Find where the given text appears and provide that cell's center as (x, y) coordinate. 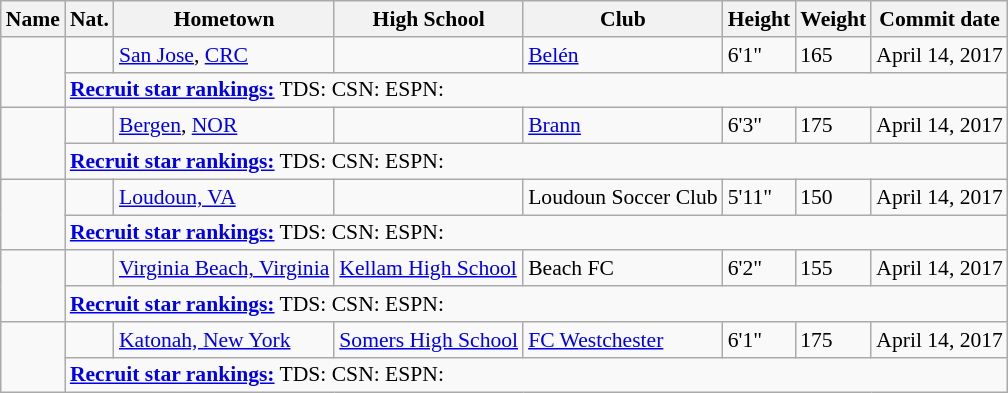
Club (623, 19)
Loudoun Soccer Club (623, 197)
Katonah, New York (224, 340)
155 (833, 269)
150 (833, 197)
San Jose, CRC (224, 55)
Hometown (224, 19)
5'11" (759, 197)
Name (33, 19)
Height (759, 19)
Nat. (90, 19)
6'3" (759, 126)
Kellam High School (428, 269)
Loudoun, VA (224, 197)
Somers High School (428, 340)
Virginia Beach, Virginia (224, 269)
FC Westchester (623, 340)
165 (833, 55)
Commit date (940, 19)
Weight (833, 19)
Brann (623, 126)
6'2" (759, 269)
Bergen, NOR (224, 126)
Beach FC (623, 269)
High School (428, 19)
Belén (623, 55)
